Pinpoint the cell where the given text exists, returning its (x, y) midpoint coordinate. 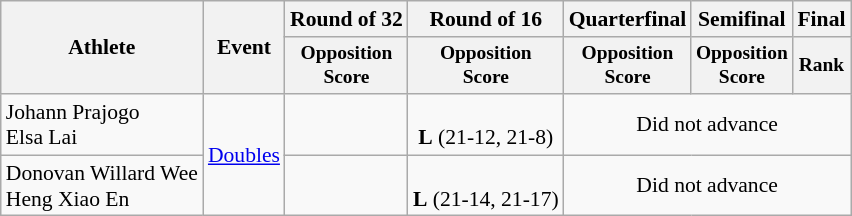
Quarterfinal (628, 19)
Rank (821, 66)
Event (244, 48)
Round of 32 (346, 19)
Doubles (244, 155)
Donovan Willard Wee Heng Xiao En (102, 186)
Athlete (102, 48)
Semifinal (742, 19)
Johann PrajogoElsa Lai (102, 124)
Final (821, 19)
L (21-12, 21-8) (486, 124)
L (21-14, 21-17) (486, 186)
Round of 16 (486, 19)
